Search for the cell housing the specified text and yield its (X, Y) center coordinate. 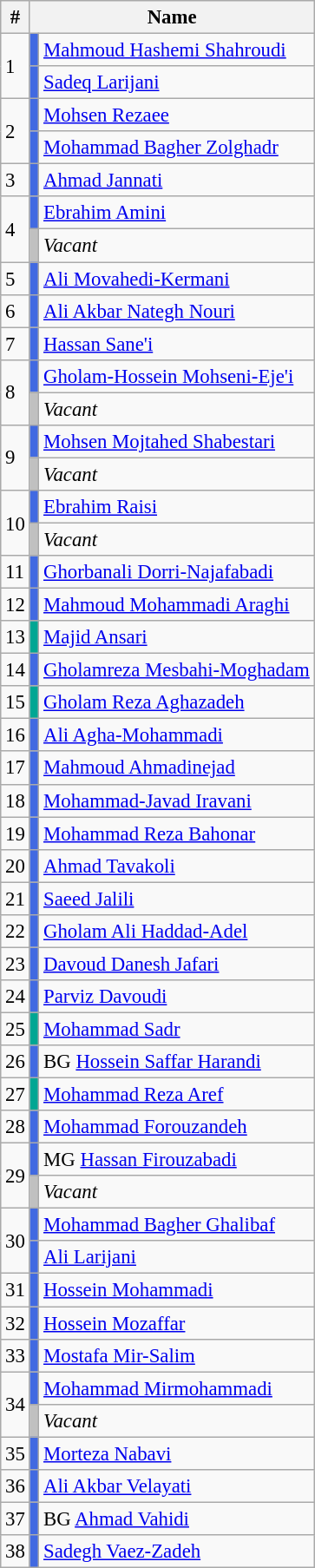
Sadegh Vaez-Zadeh (177, 1552)
Ali Movahedi-Kermani (177, 279)
Mohsen Rezaee (177, 115)
Sadeq Larijani (177, 82)
3 (16, 181)
21 (16, 899)
27 (16, 1095)
9 (16, 458)
6 (16, 311)
23 (16, 964)
Ali Akbar Velayati (177, 1486)
7 (16, 344)
Davoud Danesh Jafari (177, 964)
Mohammad Bagher Zolghadr (177, 148)
12 (16, 605)
5 (16, 279)
Gholam Reza Aghazadeh (177, 702)
20 (16, 866)
MG Hassan Firouzabadi (177, 1160)
Mahmoud Hashemi Shahroudi (177, 50)
38 (16, 1552)
Parviz Davoudi (177, 997)
Hossein Mohammadi (177, 1290)
Majid Ansari (177, 637)
2 (16, 132)
Ali Akbar Nategh Nouri (177, 311)
Saeed Jalili (177, 899)
13 (16, 637)
30 (16, 1242)
BG Ahmad Vahidi (177, 1519)
32 (16, 1323)
28 (16, 1127)
Gholam-Hossein Mohseni-Eje'i (177, 376)
Ali Agha-Mohammadi (177, 735)
Mohammad-Javad Iravani (177, 800)
Hossein Mozaffar (177, 1323)
1 (16, 66)
18 (16, 800)
Gholamreza Mesbahi-Moghadam (177, 670)
34 (16, 1405)
8 (16, 392)
10 (16, 523)
19 (16, 833)
Mohammad Forouzandeh (177, 1127)
17 (16, 768)
33 (16, 1355)
31 (16, 1290)
Mostafa Mir-Salim (177, 1355)
Ghorbanali Dorri-Najafabadi (177, 572)
11 (16, 572)
Mahmoud Ahmadinejad (177, 768)
BG Hossein Saffar Harandi (177, 1062)
Hassan Sane'i (177, 344)
Ahmad Tavakoli (177, 866)
Gholam Ali Haddad-Adel (177, 932)
Mohammad Reza Aref (177, 1095)
24 (16, 997)
Ahmad Jannati (177, 181)
Ebrahim Amini (177, 213)
Ebrahim Raisi (177, 507)
26 (16, 1062)
# (16, 17)
16 (16, 735)
Morteza Nabavi (177, 1453)
25 (16, 1029)
35 (16, 1453)
Mahmoud Mohammadi Araghi (177, 605)
36 (16, 1486)
15 (16, 702)
Mohammad Reza Bahonar (177, 833)
Mohammad Mirmohammadi (177, 1388)
22 (16, 932)
14 (16, 670)
Mohammad Bagher Ghalibaf (177, 1225)
Name (172, 17)
Mohsen Mojtahed Shabestari (177, 442)
Ali Larijani (177, 1258)
29 (16, 1176)
Mohammad Sadr (177, 1029)
4 (16, 229)
37 (16, 1519)
